Return (x, y) of the center of cell containing provided text 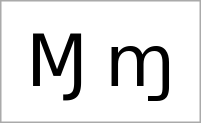
Ɱ ɱ (101, 62)
